Return (X, Y) of the center of cell containing provided text 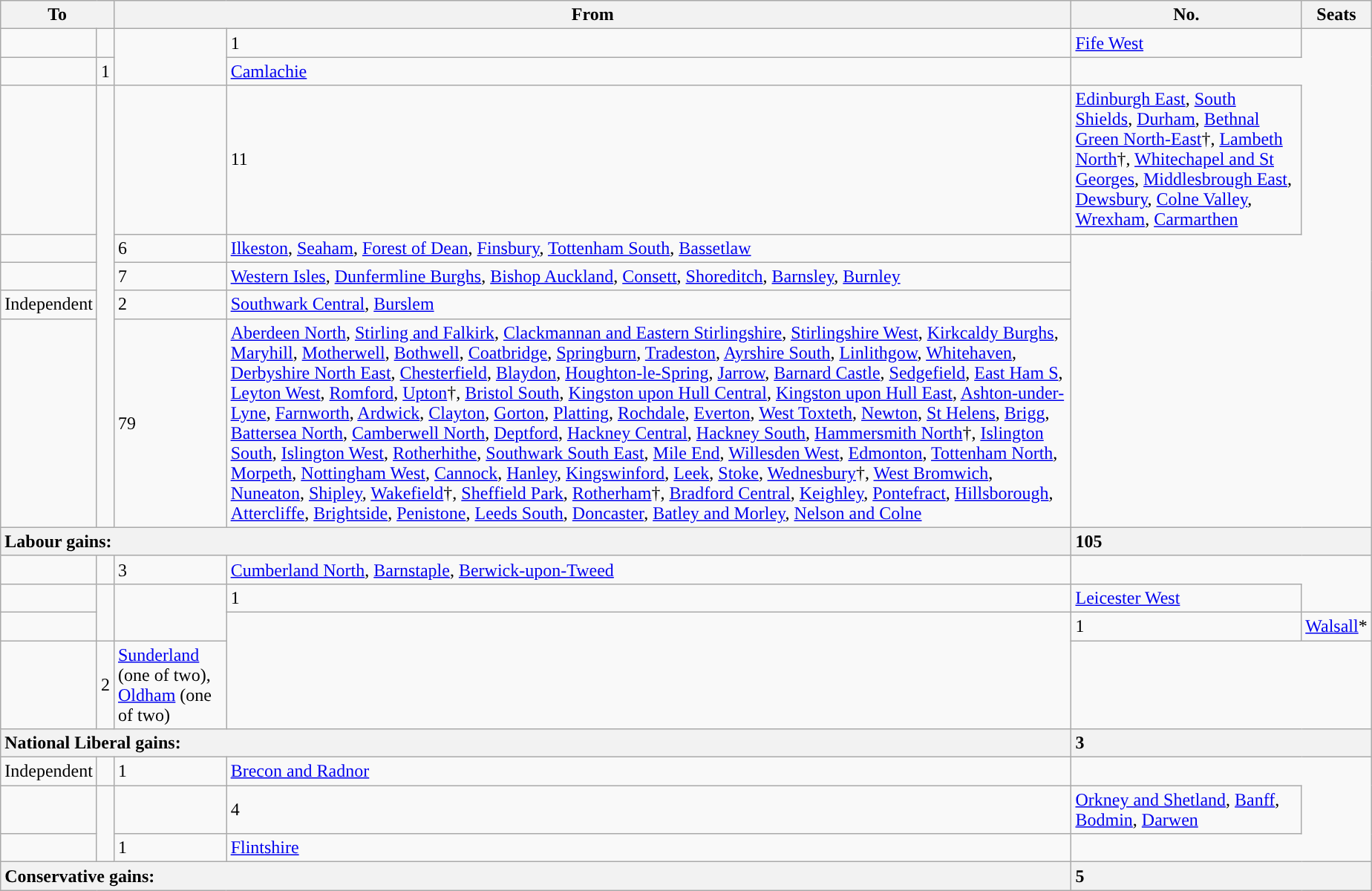
6 (170, 248)
To (58, 15)
Leicester West (1186, 598)
79 (170, 423)
5 (1221, 876)
Flintshire (649, 848)
Ilkeston, Seaham, Forest of Dean, Finsbury, Tottenham South, Bassetlaw (649, 248)
Cumberland North, Barnstaple, Berwick-upon-Tweed (649, 569)
From (592, 15)
4 (649, 809)
No. (1186, 15)
105 (1221, 541)
Labour gains: (536, 541)
Walsall* (1336, 626)
11 (649, 160)
Conservative gains: (536, 876)
National Liberal gains: (536, 743)
Camlachie (649, 71)
Fife West (1186, 43)
Southwark Central, Burslem (649, 304)
Orkney and Shetland, Banff, Bodmin, Darwen (1186, 809)
Seats (1336, 15)
Sunderland (one of two), Oldham (one of two) (170, 685)
Western Isles, Dunfermline Burghs, Bishop Auckland, Consett, Shoreditch, Barnsley, Burnley (649, 276)
Brecon and Radnor (649, 771)
7 (170, 276)
